Search for the cell housing the specified text and yield its (X, Y) center coordinate. 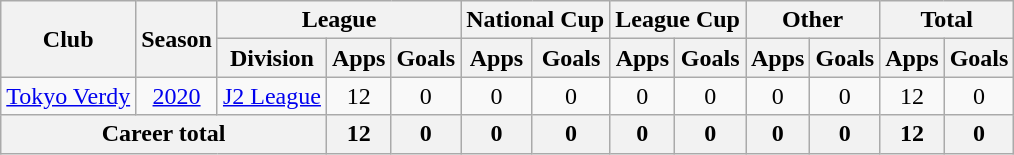
League Cup (678, 20)
League (338, 20)
Total (947, 20)
Career total (164, 134)
2020 (177, 96)
Other (813, 20)
National Cup (536, 20)
Season (177, 39)
Division (272, 58)
Club (68, 39)
Tokyo Verdy (68, 96)
J2 League (272, 96)
